Capture the cell that displays the provided text and extract its [x, y] central coordinate. 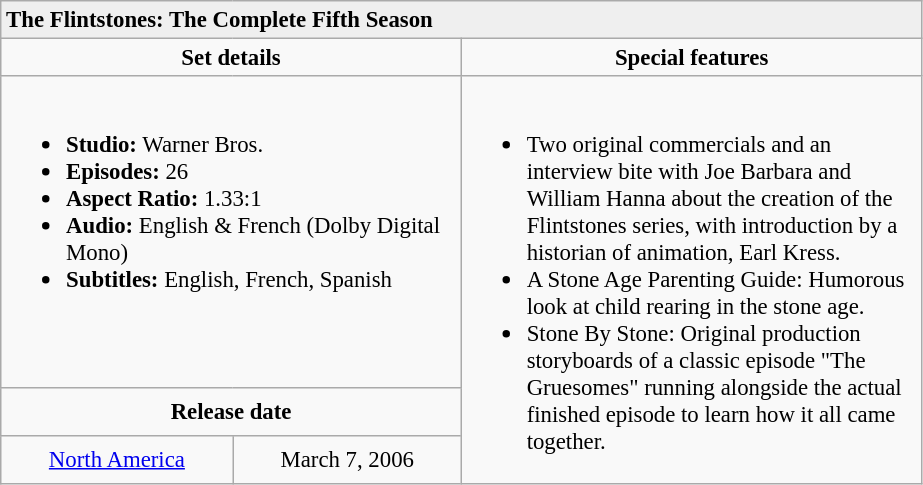
Studio: Warner Bros.Episodes: 26Aspect Ratio: 1.33:1Audio: English & French (Dolby Digital Mono)Subtitles: English, French, Spanish [232, 232]
The Flintstones: The Complete Fifth Season [462, 20]
March 7, 2006 [347, 459]
Release date [232, 412]
Special features [692, 58]
Set details [232, 58]
North America [117, 459]
